Scan for the cell matching the given text and deliver its (x, y) coordinate at center. 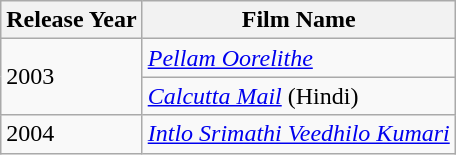
Intlo Srimathi Veedhilo Kumari (298, 134)
Release Year (72, 20)
Film Name (298, 20)
2003 (72, 77)
2004 (72, 134)
Calcutta Mail (Hindi) (298, 96)
Pellam Oorelithe (298, 58)
